Return (x, y) of the center of cell containing provided text 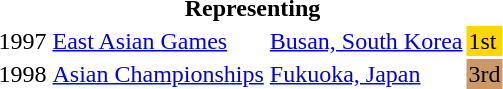
Fukuoka, Japan (366, 74)
Asian Championships (158, 74)
1st (484, 41)
East Asian Games (158, 41)
3rd (484, 74)
Busan, South Korea (366, 41)
